Search for the cell housing the specified text and yield its (x, y) center coordinate. 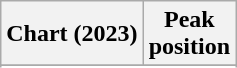
Chart (2023) (72, 34)
Peakposition (189, 34)
